Find where the given text appears and provide that cell's center as (x, y) coordinate. 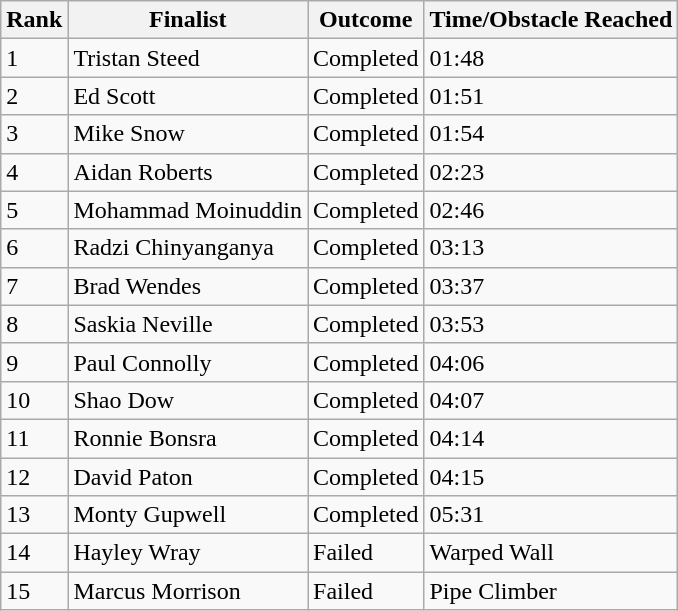
Saskia Neville (188, 324)
04:15 (551, 477)
Mohammad Moinuddin (188, 210)
8 (34, 324)
Ronnie Bonsra (188, 438)
14 (34, 553)
2 (34, 96)
02:23 (551, 172)
01:54 (551, 134)
04:07 (551, 400)
5 (34, 210)
01:48 (551, 58)
Marcus Morrison (188, 591)
Mike Snow (188, 134)
04:14 (551, 438)
7 (34, 286)
05:31 (551, 515)
Brad Wendes (188, 286)
Finalist (188, 20)
04:06 (551, 362)
10 (34, 400)
Tristan Steed (188, 58)
11 (34, 438)
Aidan Roberts (188, 172)
Outcome (366, 20)
15 (34, 591)
01:51 (551, 96)
4 (34, 172)
1 (34, 58)
Shao Dow (188, 400)
Hayley Wray (188, 553)
Paul Connolly (188, 362)
02:46 (551, 210)
12 (34, 477)
Time/Obstacle Reached (551, 20)
David Paton (188, 477)
Rank (34, 20)
03:13 (551, 248)
Ed Scott (188, 96)
6 (34, 248)
03:37 (551, 286)
Monty Gupwell (188, 515)
13 (34, 515)
Radzi Chinyanganya (188, 248)
Warped Wall (551, 553)
3 (34, 134)
03:53 (551, 324)
9 (34, 362)
Pipe Climber (551, 591)
